Scan for the cell matching the given text and deliver its [X, Y] coordinate at center. 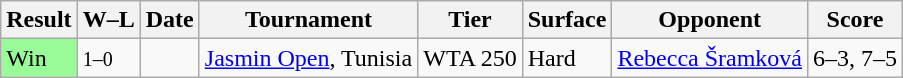
WTA 250 [470, 58]
Surface [567, 20]
Tier [470, 20]
Result [39, 20]
Rebecca Šramková [710, 58]
Hard [567, 58]
Opponent [710, 20]
W–L [108, 20]
Win [39, 58]
6–3, 7–5 [856, 58]
Date [170, 20]
Score [856, 20]
Tournament [308, 20]
1–0 [108, 58]
Jasmin Open, Tunisia [308, 58]
